Determine the [X, Y] coordinate at the center of the cell enclosing the given text.  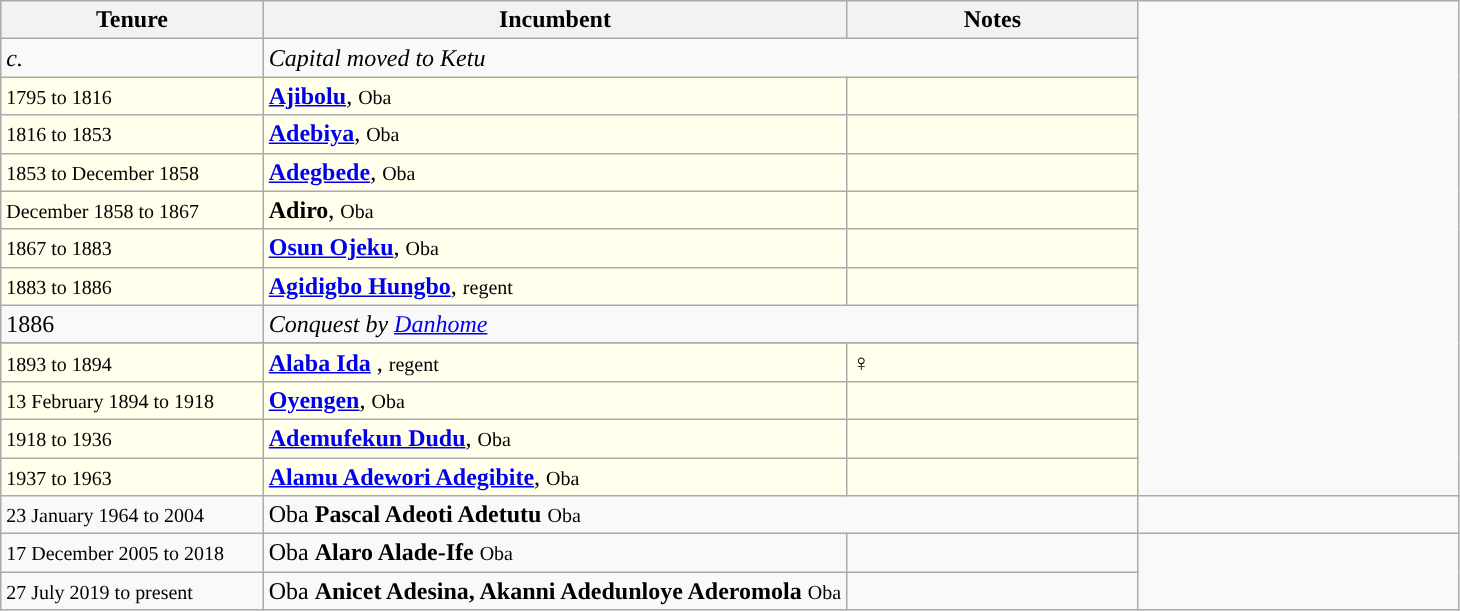
1918 to 1936 [132, 438]
1816 to 1853 [132, 134]
♀ [993, 362]
Oyengen, Oba [554, 400]
December 1858 to 1867 [132, 210]
Agidigbo Hungbo, regent [554, 286]
Capital moved to Ketu [700, 58]
Oba Pascal Adeoti Adetutu Oba [700, 515]
17 December 2005 to 2018 [132, 553]
Ademufekun Dudu, Oba [554, 438]
Osun Ojeku, Oba [554, 248]
1867 to 1883 [132, 248]
c. [132, 58]
23 January 1964 to 2004 [132, 515]
Alamu Adewori Adegibite, Oba [554, 477]
Notes [993, 20]
Tenure [132, 20]
Conquest by Danhome [700, 324]
Alaba Ida , regent [554, 362]
Adebiya, Oba [554, 134]
1883 to 1886 [132, 286]
Oba Anicet Adesina, Akanni Adedunloye Aderomola Oba [554, 591]
1853 to December 1858 [132, 172]
Incumbent [554, 20]
13 February 1894 to 1918 [132, 400]
27 July 2019 to present [132, 591]
1886 [132, 324]
1937 to 1963 [132, 477]
Adegbede, Oba [554, 172]
1893 to 1894 [132, 362]
Oba Alaro Alade-Ife Oba [554, 553]
1795 to 1816 [132, 96]
Adiro, Oba [554, 210]
Ajibolu, Oba [554, 96]
